Search for the cell housing the specified text and yield its [x, y] center coordinate. 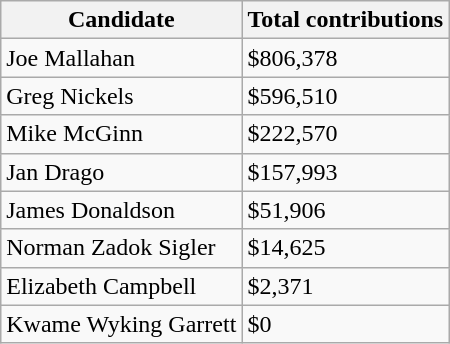
Greg Nickels [122, 96]
Mike McGinn [122, 134]
Norman Zadok Sigler [122, 248]
Jan Drago [122, 172]
$157,993 [346, 172]
Total contributions [346, 20]
James Donaldson [122, 210]
$51,906 [346, 210]
$596,510 [346, 96]
$222,570 [346, 134]
$806,378 [346, 58]
Candidate [122, 20]
$2,371 [346, 286]
$0 [346, 324]
Joe Mallahan [122, 58]
Kwame Wyking Garrett [122, 324]
Elizabeth Campbell [122, 286]
$14,625 [346, 248]
